Pinpoint the cell where the given text exists, returning its [x, y] midpoint coordinate. 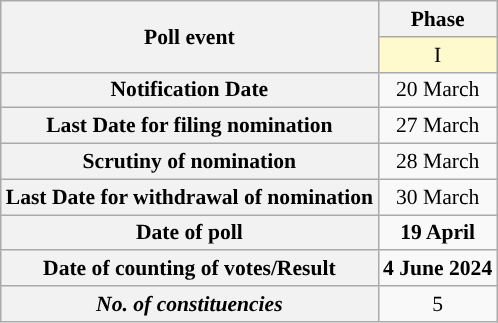
30 March [438, 197]
Notification Date [190, 90]
19 April [438, 232]
27 March [438, 126]
28 March [438, 161]
Last Date for filing nomination [190, 126]
4 June 2024 [438, 268]
5 [438, 304]
Date of counting of votes/Result [190, 268]
Date of poll [190, 232]
I [438, 54]
Scrutiny of nomination [190, 161]
20 March [438, 90]
No. of constituencies [190, 304]
Poll event [190, 36]
Phase [438, 19]
Last Date for withdrawal of nomination [190, 197]
